Identify which cell holds the provided text, then report its (X, Y) central coordinate. 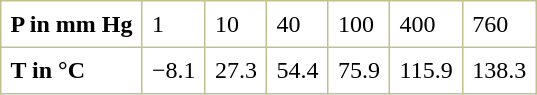
75.9 (359, 70)
115.9 (426, 70)
P in mm Hg (72, 24)
400 (426, 24)
−8.1 (174, 70)
100 (359, 24)
54.4 (298, 70)
T in °C (72, 70)
1 (174, 24)
40 (298, 24)
27.3 (236, 70)
138.3 (499, 70)
10 (236, 24)
760 (499, 24)
